Extract the [x, y] coordinate from the center of the cell holding the provided text.  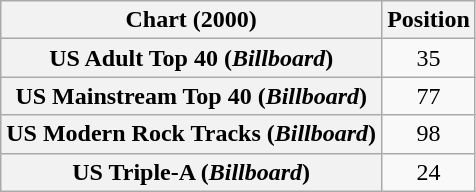
35 [429, 58]
Position [429, 20]
Chart (2000) [192, 20]
US Triple-A (Billboard) [192, 172]
US Mainstream Top 40 (Billboard) [192, 96]
98 [429, 134]
US Adult Top 40 (Billboard) [192, 58]
77 [429, 96]
24 [429, 172]
US Modern Rock Tracks (Billboard) [192, 134]
